Pinpoint the cell where the given text exists, returning its [x, y] midpoint coordinate. 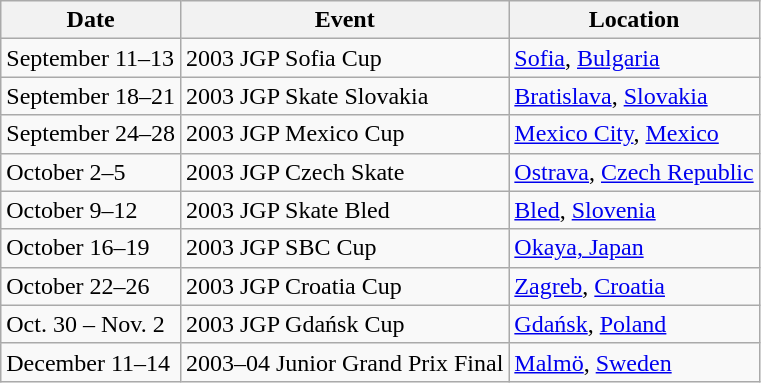
Event [344, 20]
2003 JGP Sofia Cup [344, 58]
October 16–19 [91, 248]
2003 JGP Czech Skate [344, 172]
2003 JGP Croatia Cup [344, 286]
2003–04 Junior Grand Prix Final [344, 362]
Okaya, Japan [634, 248]
September 11–13 [91, 58]
Gdańsk, Poland [634, 324]
October 22–26 [91, 286]
September 24–28 [91, 134]
2003 JGP SBC Cup [344, 248]
2003 JGP Skate Bled [344, 210]
Mexico City, Mexico [634, 134]
October 9–12 [91, 210]
Ostrava, Czech Republic [634, 172]
October 2–5 [91, 172]
Oct. 30 – Nov. 2 [91, 324]
December 11–14 [91, 362]
September 18–21 [91, 96]
2003 JGP Skate Slovakia [344, 96]
Bratislava, Slovakia [634, 96]
Malmö, Sweden [634, 362]
2003 JGP Gdańsk Cup [344, 324]
2003 JGP Mexico Cup [344, 134]
Location [634, 20]
Sofia, Bulgaria [634, 58]
Bled, Slovenia [634, 210]
Date [91, 20]
Zagreb, Croatia [634, 286]
